Determine the (x, y) coordinate at the center of the cell enclosing the given text.  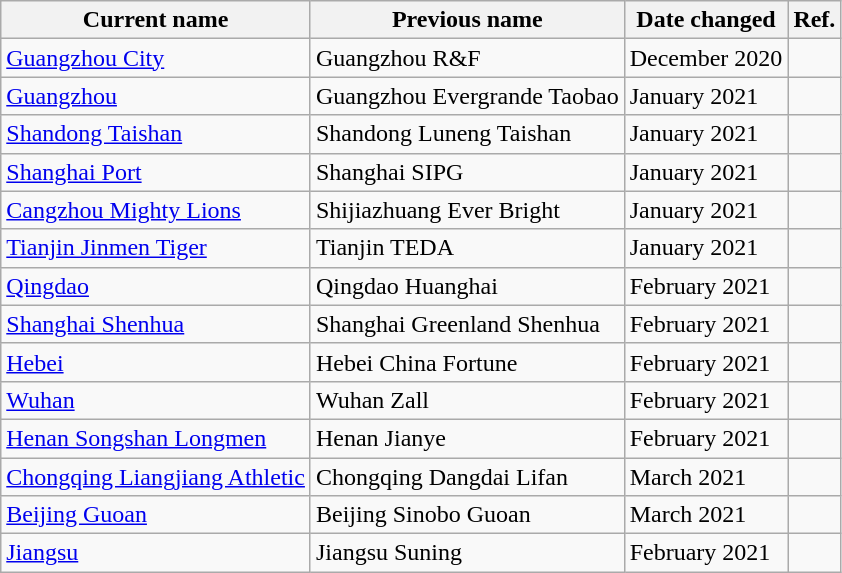
Wuhan (156, 400)
Wuhan Zall (467, 400)
Hebei China Fortune (467, 362)
Beijing Guoan (156, 515)
Guangzhou (156, 96)
Hebei (156, 362)
Guangzhou Evergrande Taobao (467, 96)
Cangzhou Mighty Lions (156, 210)
Henan Songshan Longmen (156, 438)
Tianjin TEDA (467, 248)
Date changed (706, 20)
Shijiazhuang Ever Bright (467, 210)
Henan Jianye (467, 438)
Qingdao Huanghai (467, 286)
December 2020 (706, 58)
Shandong Luneng Taishan (467, 134)
Shanghai Greenland Shenhua (467, 324)
Qingdao (156, 286)
Shandong Taishan (156, 134)
Guangzhou R&F (467, 58)
Guangzhou City (156, 58)
Ref. (814, 20)
Jiangsu (156, 553)
Chongqing Liangjiang Athletic (156, 477)
Previous name (467, 20)
Shanghai Shenhua (156, 324)
Tianjin Jinmen Tiger (156, 248)
Jiangsu Suning (467, 553)
Shanghai SIPG (467, 172)
Shanghai Port (156, 172)
Chongqing Dangdai Lifan (467, 477)
Current name (156, 20)
Beijing Sinobo Guoan (467, 515)
